Return [x, y] of the center of cell containing provided text 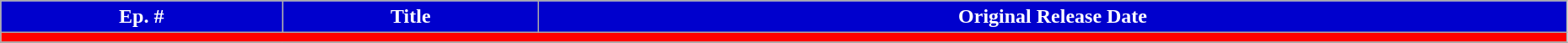
Ep. # [142, 17]
Original Release Date [1053, 17]
Title [411, 17]
